Provide the (X, Y) coordinate of the cell's center where the given text is located.  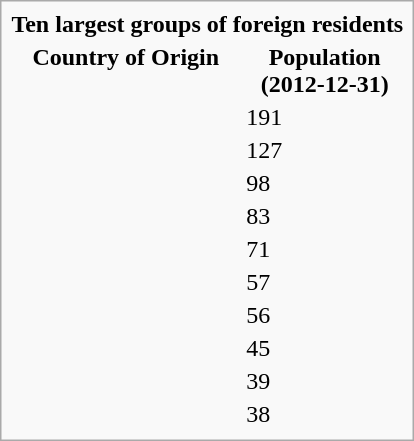
Ten largest groups of foreign residents (208, 24)
56 (325, 315)
191 (325, 117)
38 (325, 414)
98 (325, 183)
71 (325, 249)
Country of Origin (126, 70)
57 (325, 282)
39 (325, 381)
45 (325, 348)
83 (325, 216)
Population (2012-12-31) (325, 70)
127 (325, 150)
